Provide the (X, Y) coordinate of the cell's center where the given text is located.  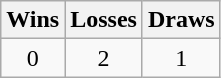
Draws (181, 20)
2 (104, 58)
Wins (33, 20)
1 (181, 58)
Losses (104, 20)
0 (33, 58)
